Locate the cell with the specified text and output its [x, y] center coordinate. 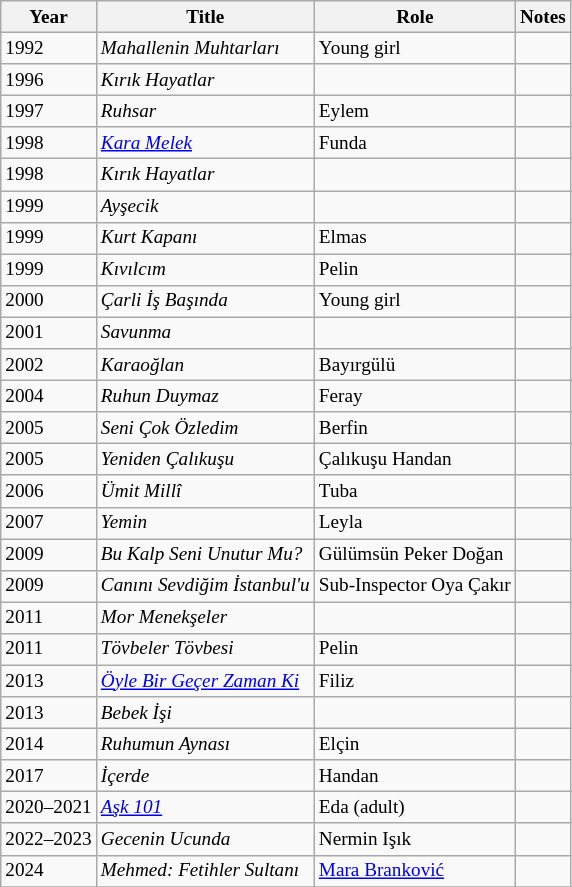
Mor Menekşeler [205, 618]
Gülümsün Peker Doğan [414, 554]
Ruhsar [205, 111]
2002 [49, 365]
Berfin [414, 428]
Yeniden Çalıkuşu [205, 460]
2022–2023 [49, 839]
Role [414, 17]
2000 [49, 301]
Mahallenin Muhtarları [205, 48]
2014 [49, 744]
2020–2021 [49, 808]
Öyle Bir Geçer Zaman Ki [205, 681]
Ümit Millî [205, 491]
Bu Kalp Seni Unutur Mu? [205, 554]
Tövbeler Tövbesi [205, 649]
Karaoğlan [205, 365]
Kıvılcım [205, 270]
Aşk 101 [205, 808]
2024 [49, 871]
Filiz [414, 681]
Seni Çok Özledim [205, 428]
Elçin [414, 744]
Kurt Kapanı [205, 238]
Mehmed: Fetihler Sultanı [205, 871]
2001 [49, 333]
Eylem [414, 111]
Gecenin Ucunda [205, 839]
Çarli İş Başında [205, 301]
Ayşecik [205, 206]
Nermin Işık [414, 839]
2007 [49, 523]
Mara Branković [414, 871]
Yemin [205, 523]
Feray [414, 396]
İçerde [205, 776]
Funda [414, 143]
1997 [49, 111]
2004 [49, 396]
2006 [49, 491]
Bebek İşi [205, 713]
Kara Melek [205, 143]
Sub-Inspector Oya Çakır [414, 586]
Çalıkuşu Handan [414, 460]
Tuba [414, 491]
Ruhumun Aynası [205, 744]
Savunma [205, 333]
Canını Sevdiğim İstanbul'u [205, 586]
1992 [49, 48]
Title [205, 17]
1996 [49, 80]
Leyla [414, 523]
Handan [414, 776]
Elmas [414, 238]
2017 [49, 776]
Ruhun Duymaz [205, 396]
Bayırgülü [414, 365]
Year [49, 17]
Eda (adult) [414, 808]
Notes [542, 17]
